Provide the (X, Y) coordinate of the cell's center where the given text is located.  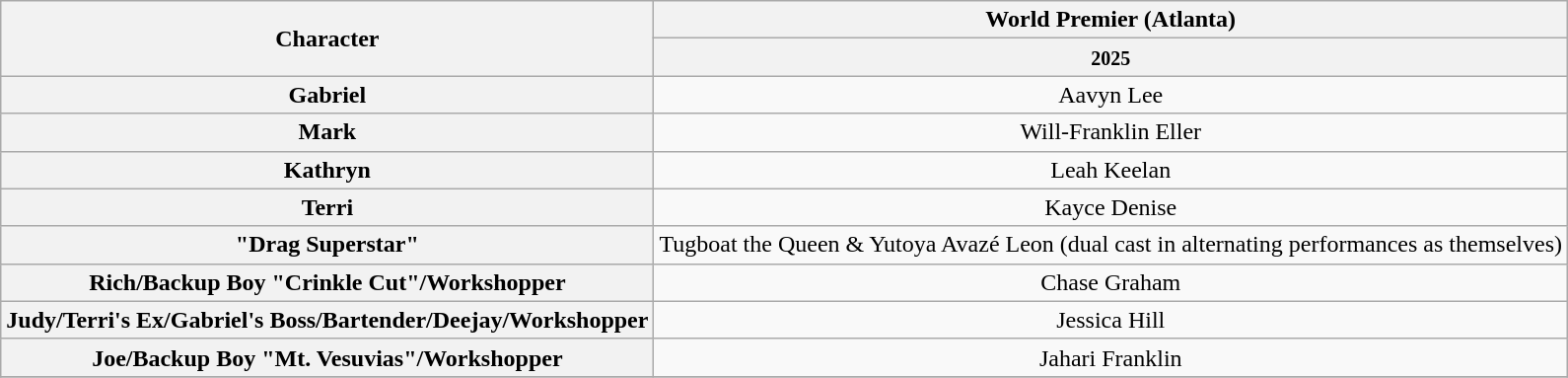
Character (327, 38)
Kayce Denise (1110, 207)
Kathryn (327, 170)
Tugboat the Queen & Yutoya Avazé Leon (dual cast in alternating performances as themselves) (1110, 245)
Judy/Terri's Ex/Gabriel's Boss/Bartender/Deejay/Workshopper (327, 320)
Terri (327, 207)
Gabriel (327, 95)
World Premier (Atlanta) (1110, 20)
Joe/Backup Boy "Mt. Vesuvias"/Workshopper (327, 357)
Rich/Backup Boy "Crinkle Cut"/Workshopper (327, 282)
Chase Graham (1110, 282)
"Drag Superstar" (327, 245)
Will-Franklin Eller (1110, 132)
Aavyn Lee (1110, 95)
Jessica Hill (1110, 320)
Leah Keelan (1110, 170)
2025 (1110, 57)
Mark (327, 132)
Jahari Franklin (1110, 357)
